Provide the [x, y] coordinate of the cell's center where the given text is located.  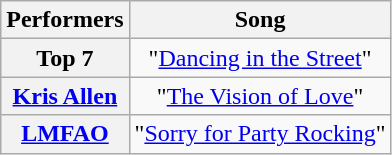
"The Vision of Love" [260, 96]
"Sorry for Party Rocking" [260, 134]
Song [260, 20]
LMFAO [65, 134]
Top 7 [65, 58]
Performers [65, 20]
Kris Allen [65, 96]
"Dancing in the Street" [260, 58]
